Extract the [X, Y] coordinate from the center of the cell holding the provided text.  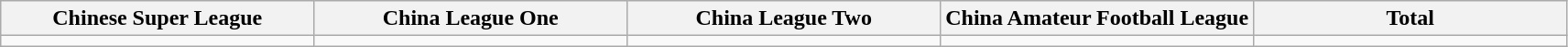
Total [1410, 18]
Chinese Super League [158, 18]
China League Two [784, 18]
China League One [471, 18]
China Amateur Football League [1097, 18]
